Identify which cell holds the provided text, then report its (X, Y) central coordinate. 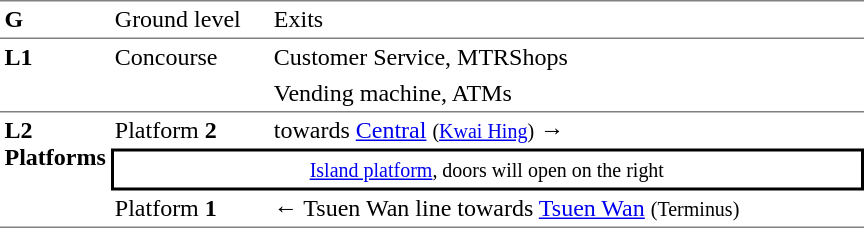
Vending machine, ATMs (566, 94)
Island platform, doors will open on the right (486, 169)
Exits (566, 20)
← Tsuen Wan line towards Tsuen Wan (Terminus) (566, 209)
L2Platforms (55, 170)
Ground level (190, 20)
L1 (55, 76)
Platform 1 (190, 209)
Concourse (190, 76)
G (55, 20)
Platform 2 (190, 130)
towards Central (Kwai Hing) → (566, 130)
Customer Service, MTRShops (566, 57)
